From the cell containing the given text, extract its center point as [X, Y] coordinate. 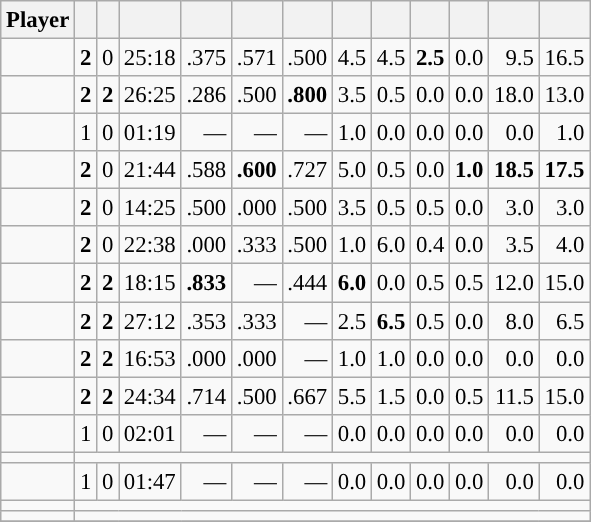
01:47 [150, 482]
26:25 [150, 95]
.667 [307, 396]
5.0 [352, 170]
13.0 [564, 95]
22:38 [150, 245]
01:19 [150, 133]
.600 [257, 170]
.833 [206, 283]
0.4 [430, 245]
25:18 [150, 58]
.375 [206, 58]
.286 [206, 95]
27:12 [150, 321]
.571 [257, 58]
18.5 [514, 170]
.727 [307, 170]
.588 [206, 170]
1.5 [392, 396]
8.0 [514, 321]
.800 [307, 95]
.444 [307, 283]
4.0 [564, 245]
.353 [206, 321]
18:15 [150, 283]
5.5 [352, 396]
14:25 [150, 208]
16:53 [150, 358]
.714 [206, 396]
Player [38, 20]
24:34 [150, 396]
16.5 [564, 58]
02:01 [150, 433]
18.0 [514, 95]
9.5 [514, 58]
11.5 [514, 396]
12.0 [514, 283]
17.5 [564, 170]
21:44 [150, 170]
